Find where the given text appears and provide that cell's center as [x, y] coordinate. 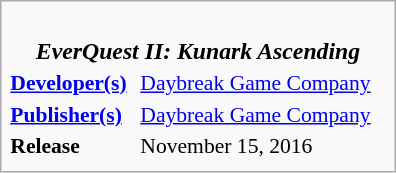
Publisher(s) [72, 114]
EverQuest II: Kunark Ascending [198, 38]
Developer(s) [72, 83]
Release [72, 146]
November 15, 2016 [263, 146]
